For the text-containing cell, return its midpoint in [x, y] coordinate format. 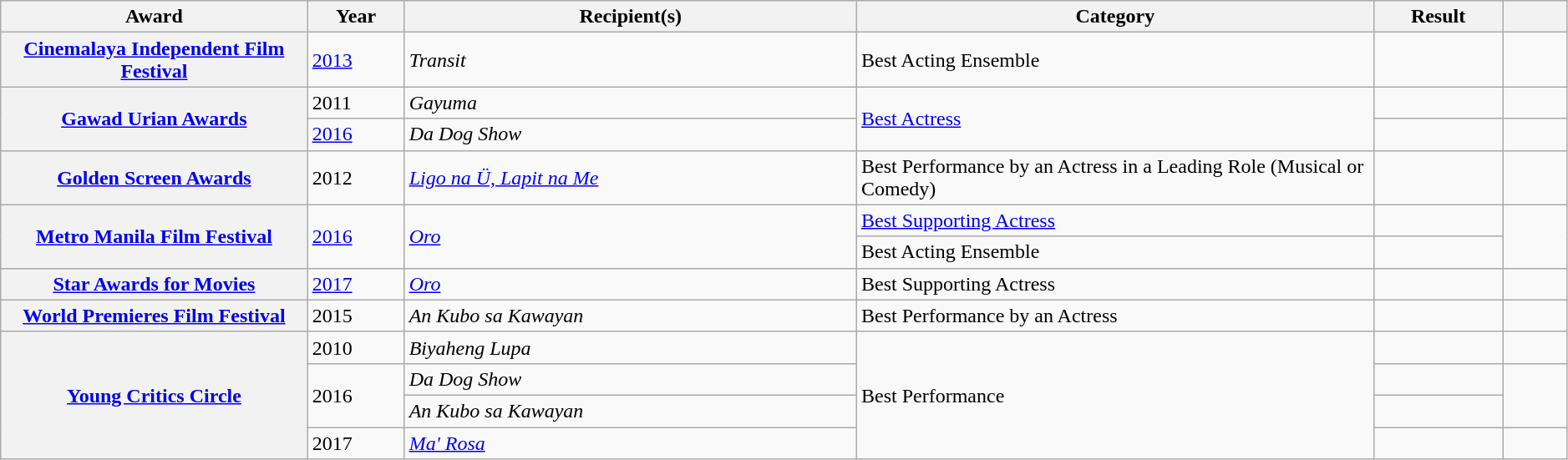
Best Performance [1114, 395]
2010 [356, 347]
Recipient(s) [630, 17]
Transit [630, 60]
Ma' Rosa [630, 443]
Star Awards for Movies [154, 284]
World Premieres Film Festival [154, 316]
Best Actress [1114, 119]
Ligo na Ü, Lapit na Me [630, 177]
Year [356, 17]
Gayuma [630, 103]
Cinemalaya Independent Film Festival [154, 60]
Result [1439, 17]
2013 [356, 60]
Biyaheng Lupa [630, 347]
Young Critics Circle [154, 395]
Metro Manila Film Festival [154, 236]
Best Performance by an Actress in a Leading Role (Musical or Comedy) [1114, 177]
2015 [356, 316]
Category [1114, 17]
2012 [356, 177]
2011 [356, 103]
Award [154, 17]
Best Performance by an Actress [1114, 316]
Golden Screen Awards [154, 177]
Gawad Urian Awards [154, 119]
